Search for the cell housing the specified text and yield its (x, y) center coordinate. 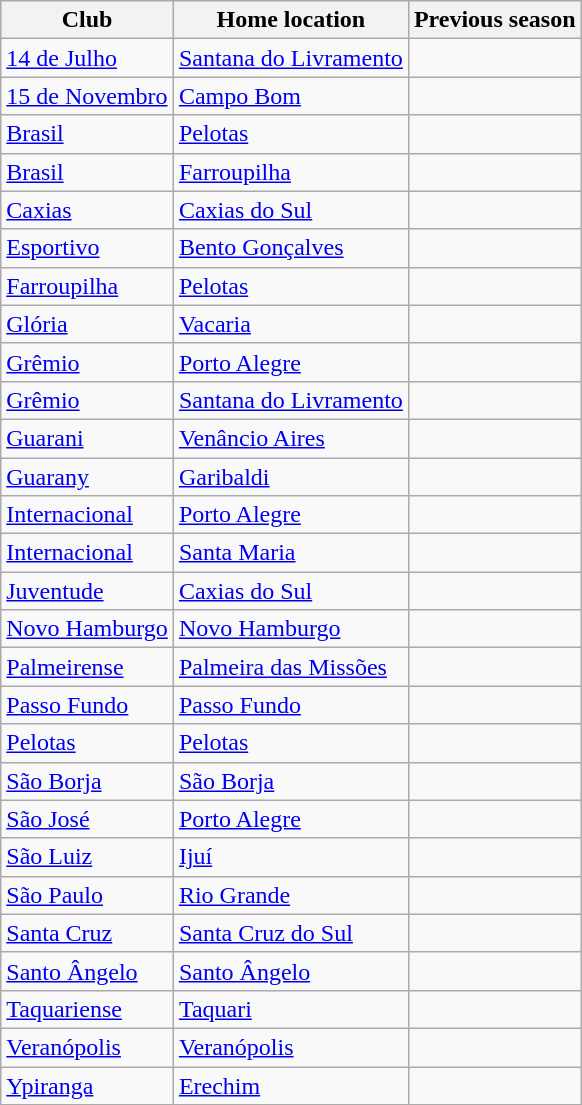
Guarani (88, 438)
Santa Cruz (88, 933)
Palmeirense (88, 667)
Palmeira das Missões (290, 667)
São José (88, 819)
Garibaldi (290, 477)
São Luiz (88, 857)
Previous season (494, 20)
Esportivo (88, 248)
14 de Julho (88, 58)
Taquariense (88, 1009)
Santa Cruz do Sul (290, 933)
Club (88, 20)
Campo Bom (290, 96)
Venâncio Aires (290, 438)
15 de Novembro (88, 96)
Taquari (290, 1009)
Bento Gonçalves (290, 248)
Guarany (88, 477)
Ijuí (290, 857)
Vacaria (290, 324)
Caxias (88, 210)
Santa Maria (290, 553)
Glória (88, 324)
Erechim (290, 1085)
Rio Grande (290, 895)
Ypiranga (88, 1085)
Juventude (88, 591)
São Paulo (88, 895)
Home location (290, 20)
